Detect which cell encompasses the target text, then output its (x, y) center coordinate. 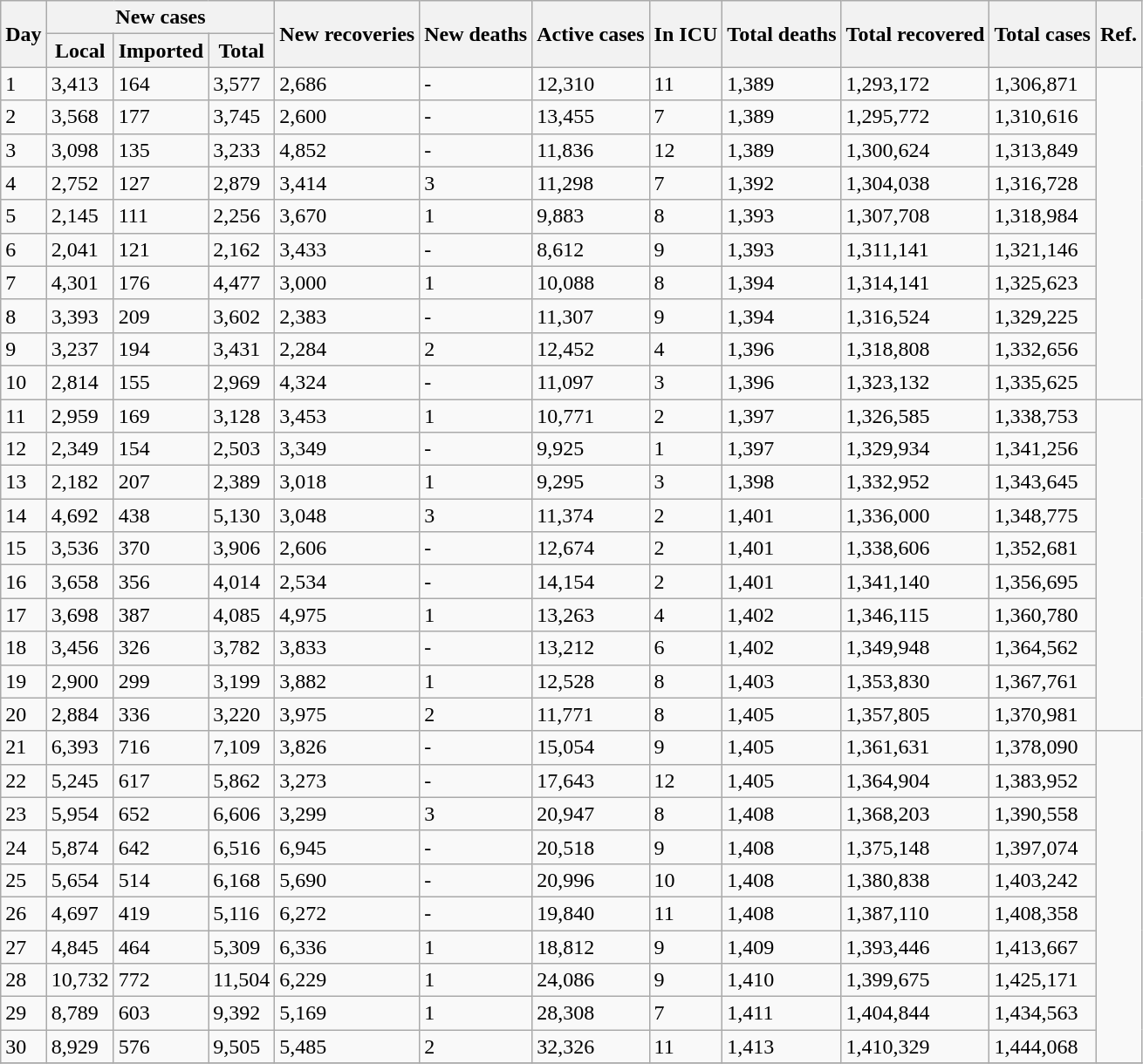
2,884 (80, 714)
4,697 (80, 913)
5,245 (80, 781)
18,812 (591, 946)
464 (161, 946)
6,229 (347, 980)
2,534 (347, 582)
1,346,115 (915, 615)
New cases (161, 17)
11,307 (591, 316)
3,098 (80, 150)
194 (161, 349)
716 (161, 747)
1,357,805 (915, 714)
3,453 (347, 416)
15,054 (591, 747)
20 (24, 714)
29 (24, 1013)
1,316,524 (915, 316)
1,444,068 (1043, 1047)
15 (24, 549)
2,686 (347, 84)
1,304,038 (915, 183)
3,456 (80, 648)
4,324 (347, 382)
28 (24, 980)
6,336 (347, 946)
1,387,110 (915, 913)
2,752 (80, 183)
5,874 (80, 847)
19 (24, 681)
207 (161, 482)
1,338,606 (915, 549)
21 (24, 747)
30 (24, 1047)
1,353,830 (915, 681)
New recoveries (347, 34)
14 (24, 515)
5,485 (347, 1047)
1,332,952 (915, 482)
1,306,871 (1043, 84)
1,348,775 (1043, 515)
135 (161, 150)
617 (161, 781)
9,883 (591, 216)
5 (24, 216)
4,975 (347, 615)
8,789 (80, 1013)
5,169 (347, 1013)
4,014 (242, 582)
1,310,616 (1043, 117)
1,332,656 (1043, 349)
1,313,849 (1043, 150)
154 (161, 449)
1,413 (782, 1047)
18 (24, 648)
25 (24, 880)
32,326 (591, 1047)
1,321,146 (1043, 249)
1,378,090 (1043, 747)
11,374 (591, 515)
1,335,625 (1043, 382)
1,341,256 (1043, 449)
11,771 (591, 714)
28,308 (591, 1013)
11,097 (591, 382)
6,393 (80, 747)
4,845 (80, 946)
16 (24, 582)
3,393 (80, 316)
2,389 (242, 482)
3,536 (80, 549)
5,116 (242, 913)
10,771 (591, 416)
3,237 (80, 349)
14,154 (591, 582)
1,338,753 (1043, 416)
20,996 (591, 880)
Total deaths (782, 34)
13,263 (591, 615)
772 (161, 980)
Total cases (1043, 34)
10,088 (591, 283)
4,852 (347, 150)
17 (24, 615)
1,392 (782, 183)
1,349,948 (915, 648)
10,732 (80, 980)
13 (24, 482)
Active cases (591, 34)
514 (161, 880)
11,836 (591, 150)
2,606 (347, 549)
3,975 (347, 714)
1,410,329 (915, 1047)
603 (161, 1013)
Total recovered (915, 34)
12,674 (591, 549)
2,162 (242, 249)
17,643 (591, 781)
6,168 (242, 880)
1,293,172 (915, 84)
387 (161, 615)
642 (161, 847)
1,410 (782, 980)
3,658 (80, 582)
3,782 (242, 648)
3,568 (80, 117)
1,380,838 (915, 880)
12,452 (591, 349)
1,383,952 (1043, 781)
1,393,446 (915, 946)
22 (24, 781)
1,326,585 (915, 416)
3,273 (347, 781)
652 (161, 814)
5,954 (80, 814)
20,518 (591, 847)
24,086 (591, 980)
3,413 (80, 84)
1,375,148 (915, 847)
4,301 (80, 283)
1,323,132 (915, 382)
26 (24, 913)
3,299 (347, 814)
1,370,981 (1043, 714)
3,698 (80, 615)
3,128 (242, 416)
1,311,141 (915, 249)
1,368,203 (915, 814)
Imported (161, 51)
1,397,074 (1043, 847)
2,383 (347, 316)
3,433 (347, 249)
1,434,563 (1043, 1013)
3,882 (347, 681)
1,318,984 (1043, 216)
2,145 (80, 216)
6,272 (347, 913)
1,307,708 (915, 216)
1,399,675 (915, 980)
6,516 (242, 847)
1,408,358 (1043, 913)
9,295 (591, 482)
155 (161, 382)
2,284 (347, 349)
164 (161, 84)
1,341,140 (915, 582)
419 (161, 913)
3,414 (347, 183)
1,398 (782, 482)
3,826 (347, 747)
2,041 (80, 249)
1,404,844 (915, 1013)
1,413,667 (1043, 946)
1,295,772 (915, 117)
3,577 (242, 84)
576 (161, 1047)
209 (161, 316)
1,367,761 (1043, 681)
356 (161, 582)
8,929 (80, 1047)
1,325,623 (1043, 283)
1,336,000 (915, 515)
438 (161, 515)
1,403 (782, 681)
1,361,631 (915, 747)
3,670 (347, 216)
2,814 (80, 382)
13,212 (591, 648)
11,504 (242, 980)
11,298 (591, 183)
2,256 (242, 216)
4,692 (80, 515)
Local (80, 51)
1,411 (782, 1013)
1,390,558 (1043, 814)
2,969 (242, 382)
4,085 (242, 615)
326 (161, 648)
27 (24, 946)
New deaths (476, 34)
2,349 (80, 449)
336 (161, 714)
1,300,624 (915, 150)
1,364,562 (1043, 648)
1,360,780 (1043, 615)
13,455 (591, 117)
3,602 (242, 316)
23 (24, 814)
1,318,808 (915, 349)
2,503 (242, 449)
5,654 (80, 880)
3,233 (242, 150)
5,690 (347, 880)
6,606 (242, 814)
2,600 (347, 117)
1,364,904 (915, 781)
127 (161, 183)
In ICU (686, 34)
1,356,695 (1043, 582)
24 (24, 847)
1,343,645 (1043, 482)
1,314,141 (915, 283)
1,329,225 (1043, 316)
3,833 (347, 648)
3,018 (347, 482)
12,310 (591, 84)
7,109 (242, 747)
19,840 (591, 913)
3,431 (242, 349)
169 (161, 416)
5,862 (242, 781)
20,947 (591, 814)
1,316,728 (1043, 183)
2,182 (80, 482)
1,352,681 (1043, 549)
3,220 (242, 714)
9,392 (242, 1013)
3,349 (347, 449)
1,409 (782, 946)
6,945 (347, 847)
121 (161, 249)
Ref. (1119, 34)
3,048 (347, 515)
12,528 (591, 681)
8,612 (591, 249)
370 (161, 549)
176 (161, 283)
3,000 (347, 283)
Total (242, 51)
9,925 (591, 449)
5,130 (242, 515)
4,477 (242, 283)
299 (161, 681)
111 (161, 216)
2,879 (242, 183)
2,900 (80, 681)
Day (24, 34)
3,745 (242, 117)
5,309 (242, 946)
1,425,171 (1043, 980)
177 (161, 117)
2,959 (80, 416)
9,505 (242, 1047)
1,403,242 (1043, 880)
3,199 (242, 681)
1,329,934 (915, 449)
3,906 (242, 549)
